Extract the (X, Y) coordinate from the center of the cell holding the provided text.  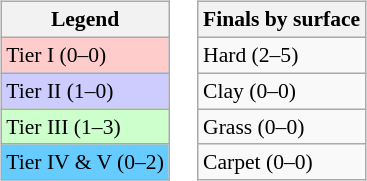
Hard (2–5) (282, 55)
Tier III (1–3) (85, 127)
Carpet (0–0) (282, 162)
Tier IV & V (0–2) (85, 162)
Grass (0–0) (282, 127)
Tier II (1–0) (85, 91)
Finals by surface (282, 20)
Tier I (0–0) (85, 55)
Clay (0–0) (282, 91)
Legend (85, 20)
